Capture the cell that displays the provided text and extract its (X, Y) central coordinate. 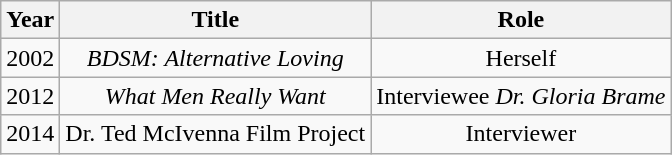
2002 (30, 58)
Role (521, 20)
BDSM: Alternative Loving (216, 58)
Dr. Ted McIvenna Film Project (216, 134)
2014 (30, 134)
Herself (521, 58)
Year (30, 20)
Title (216, 20)
2012 (30, 96)
What Men Really Want (216, 96)
Interviewer (521, 134)
Interviewee Dr. Gloria Brame (521, 96)
